Identify which cell holds the provided text, then report its [x, y] central coordinate. 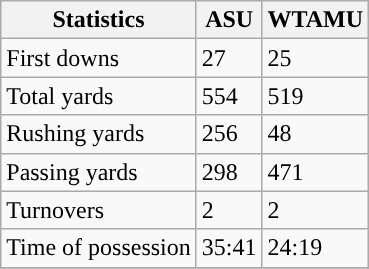
WTAMU [316, 20]
Time of possession [99, 248]
256 [229, 134]
Rushing yards [99, 134]
471 [316, 172]
24:19 [316, 248]
ASU [229, 20]
35:41 [229, 248]
First downs [99, 58]
Turnovers [99, 210]
554 [229, 96]
Passing yards [99, 172]
27 [229, 58]
298 [229, 172]
48 [316, 134]
25 [316, 58]
519 [316, 96]
Total yards [99, 96]
Statistics [99, 20]
